Extract the (x, y) coordinate from the center of the cell holding the provided text.  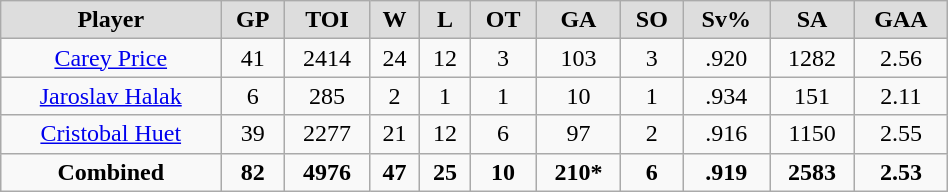
Sv% (726, 20)
Player (111, 20)
2.53 (902, 172)
39 (253, 134)
1282 (812, 58)
21 (394, 134)
GAA (902, 20)
210* (578, 172)
SO (652, 20)
Combined (111, 172)
Jaroslav Halak (111, 96)
151 (812, 96)
41 (253, 58)
103 (578, 58)
285 (328, 96)
.920 (726, 58)
97 (578, 134)
2.56 (902, 58)
47 (394, 172)
L (445, 20)
2583 (812, 172)
82 (253, 172)
2277 (328, 134)
2.55 (902, 134)
2.11 (902, 96)
GA (578, 20)
GP (253, 20)
1150 (812, 134)
OT (503, 20)
TOI (328, 20)
4976 (328, 172)
.916 (726, 134)
SA (812, 20)
.919 (726, 172)
25 (445, 172)
24 (394, 58)
W (394, 20)
2414 (328, 58)
.934 (726, 96)
Cristobal Huet (111, 134)
Carey Price (111, 58)
